Return the (X, Y) coordinate for the center point of the cell that contains the specified text.  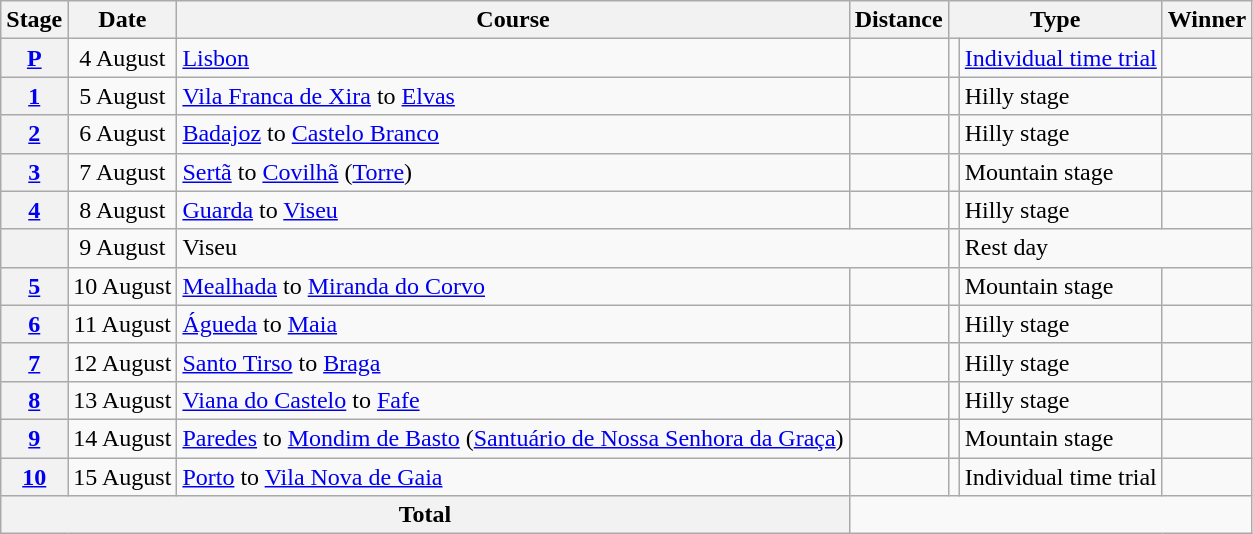
Stage (34, 20)
6 (34, 324)
3 (34, 172)
Paredes to Mondim de Basto (Santuário de Nossa Senhora da Graça) (513, 438)
10 August (122, 286)
Viseu (562, 248)
4 August (122, 58)
7 August (122, 172)
5 August (122, 96)
Distance (898, 20)
10 (34, 477)
Vila Franca de Xira to Elvas (513, 96)
Course (513, 20)
15 August (122, 477)
Date (122, 20)
Porto to Vila Nova de Gaia (513, 477)
7 (34, 362)
9 (34, 438)
12 August (122, 362)
5 (34, 286)
Sertã to Covilhã (Torre) (513, 172)
Rest day (1105, 248)
Viana do Castelo to Fafe (513, 400)
Winner (1206, 20)
Santo Tirso to Braga (513, 362)
13 August (122, 400)
1 (34, 96)
9 August (122, 248)
Badajoz to Castelo Branco (513, 134)
11 August (122, 324)
Lisbon (513, 58)
Mealhada to Miranda do Corvo (513, 286)
Guarda to Viseu (513, 210)
Águeda to Maia (513, 324)
14 August (122, 438)
8 (34, 400)
6 August (122, 134)
8 August (122, 210)
P (34, 58)
Type (1055, 20)
Total (425, 515)
4 (34, 210)
2 (34, 134)
